Identify which cell holds the provided text, then report its (x, y) central coordinate. 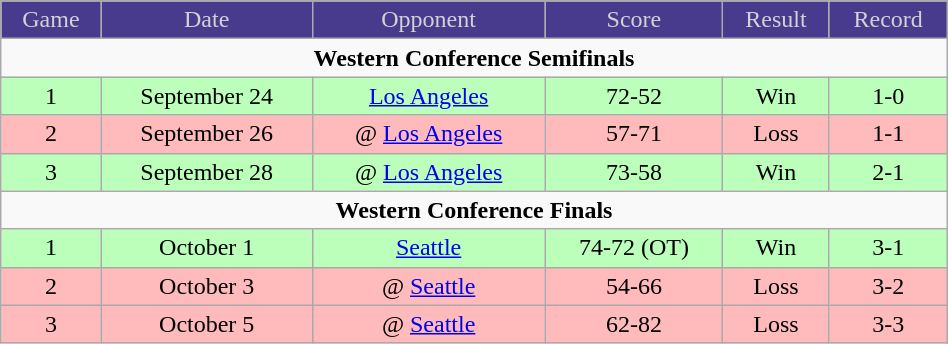
Opponent (428, 20)
Game (51, 20)
3-3 (888, 324)
3-1 (888, 248)
Record (888, 20)
54-66 (634, 286)
72-52 (634, 96)
October 5 (206, 324)
Result (776, 20)
73-58 (634, 172)
October 1 (206, 248)
Date (206, 20)
Western Conference Semifinals (474, 58)
September 24 (206, 96)
3-2 (888, 286)
Score (634, 20)
57-71 (634, 134)
62-82 (634, 324)
Western Conference Finals (474, 210)
Los Angeles (428, 96)
1-1 (888, 134)
September 26 (206, 134)
74-72 (OT) (634, 248)
1-0 (888, 96)
October 3 (206, 286)
2-1 (888, 172)
Seattle (428, 248)
September 28 (206, 172)
